Detect which cell encompasses the target text, then output its [X, Y] center coordinate. 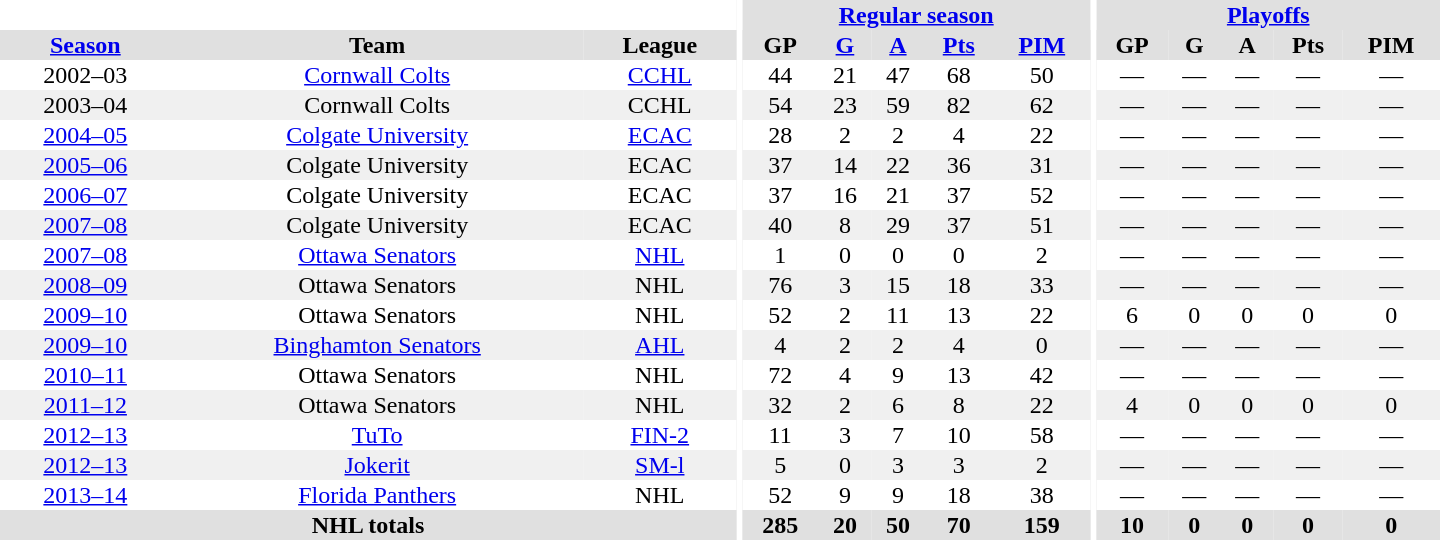
29 [898, 225]
2013–14 [86, 495]
AHL [660, 345]
SM-l [660, 465]
Jokerit [378, 465]
Season [86, 45]
2011–12 [86, 405]
44 [780, 75]
62 [1042, 105]
2010–11 [86, 375]
20 [844, 525]
36 [958, 165]
68 [958, 75]
33 [1042, 285]
159 [1042, 525]
23 [844, 105]
51 [1042, 225]
2004–05 [86, 135]
2006–07 [86, 195]
70 [958, 525]
Binghamton Senators [378, 345]
38 [1042, 495]
2002–03 [86, 75]
54 [780, 105]
2008–09 [86, 285]
76 [780, 285]
32 [780, 405]
Regular season [916, 15]
Team [378, 45]
7 [898, 435]
42 [1042, 375]
40 [780, 225]
TuTo [378, 435]
15 [898, 285]
Playoffs [1268, 15]
31 [1042, 165]
FIN-2 [660, 435]
59 [898, 105]
Florida Panthers [378, 495]
2005–06 [86, 165]
58 [1042, 435]
14 [844, 165]
2003–04 [86, 105]
League [660, 45]
285 [780, 525]
72 [780, 375]
47 [898, 75]
82 [958, 105]
NHL totals [368, 525]
16 [844, 195]
5 [780, 465]
1 [780, 255]
28 [780, 135]
